Scan for the cell matching the given text and deliver its [x, y] coordinate at center. 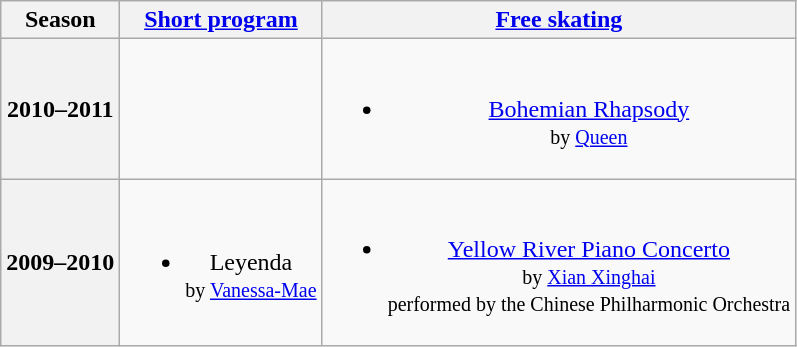
Free skating [559, 20]
Leyenda by Vanessa-Mae [221, 262]
Yellow River Piano Concerto by Xian Xinghai performed by the Chinese Philharmonic Orchestra [559, 262]
2010–2011 [60, 109]
Short program [221, 20]
Bohemian Rhapsody by Queen [559, 109]
Season [60, 20]
2009–2010 [60, 262]
